From the cell containing the given text, extract its center point as (x, y) coordinate. 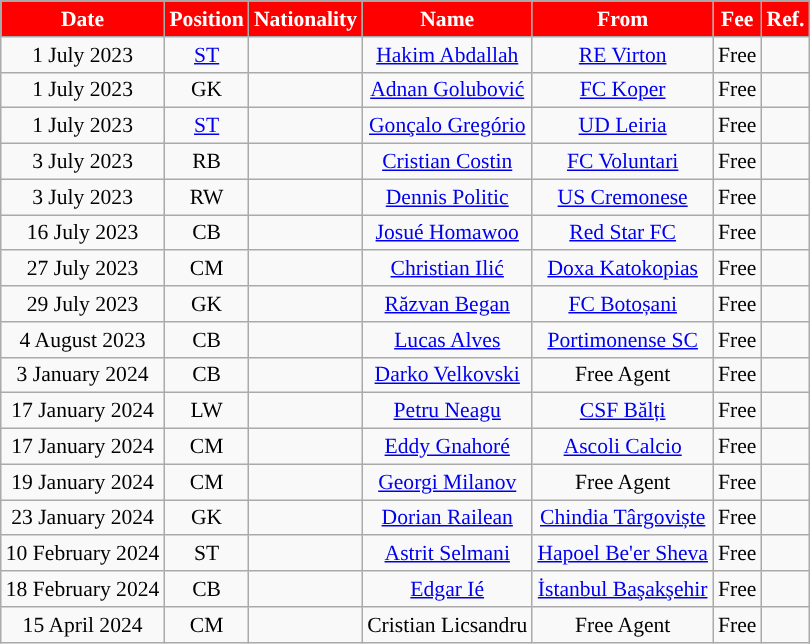
İstanbul Başakşehir (622, 589)
RE Virton (622, 55)
Hakim Abdallah (447, 55)
FC Koper (622, 90)
10 February 2024 (83, 554)
Cristian Licsandru (447, 625)
23 January 2024 (83, 518)
4 August 2023 (83, 340)
29 July 2023 (83, 304)
Astrit Selmani (447, 554)
Cristian Costin (447, 162)
Chindia Târgoviște (622, 518)
Gonçalo Gregório (447, 126)
3 January 2024 (83, 375)
Date (83, 19)
Adnan Golubović (447, 90)
Ascoli Calcio (622, 447)
Lucas Alves (447, 340)
Josué Homawoo (447, 233)
Petru Neagu (447, 411)
RW (206, 197)
FC Botoșani (622, 304)
Georgi Milanov (447, 482)
CSF Bălți (622, 411)
Nationality (306, 19)
Position (206, 19)
Fee (737, 19)
Răzvan Began (447, 304)
Edgar Ié (447, 589)
Dennis Politic (447, 197)
LW (206, 411)
Portimonense SC (622, 340)
From (622, 19)
27 July 2023 (83, 269)
Darko Velkovski (447, 375)
Name (447, 19)
RB (206, 162)
19 January 2024 (83, 482)
Red Star FC (622, 233)
16 July 2023 (83, 233)
Christian Ilić (447, 269)
FC Voluntari (622, 162)
US Cremonese (622, 197)
Dorian Railean (447, 518)
Eddy Gnahoré (447, 447)
Doxa Katokopias (622, 269)
15 April 2024 (83, 625)
Ref. (785, 19)
Hapoel Be'er Sheva (622, 554)
UD Leiria (622, 126)
18 February 2024 (83, 589)
